Detect which cell encompasses the target text, then output its [x, y] center coordinate. 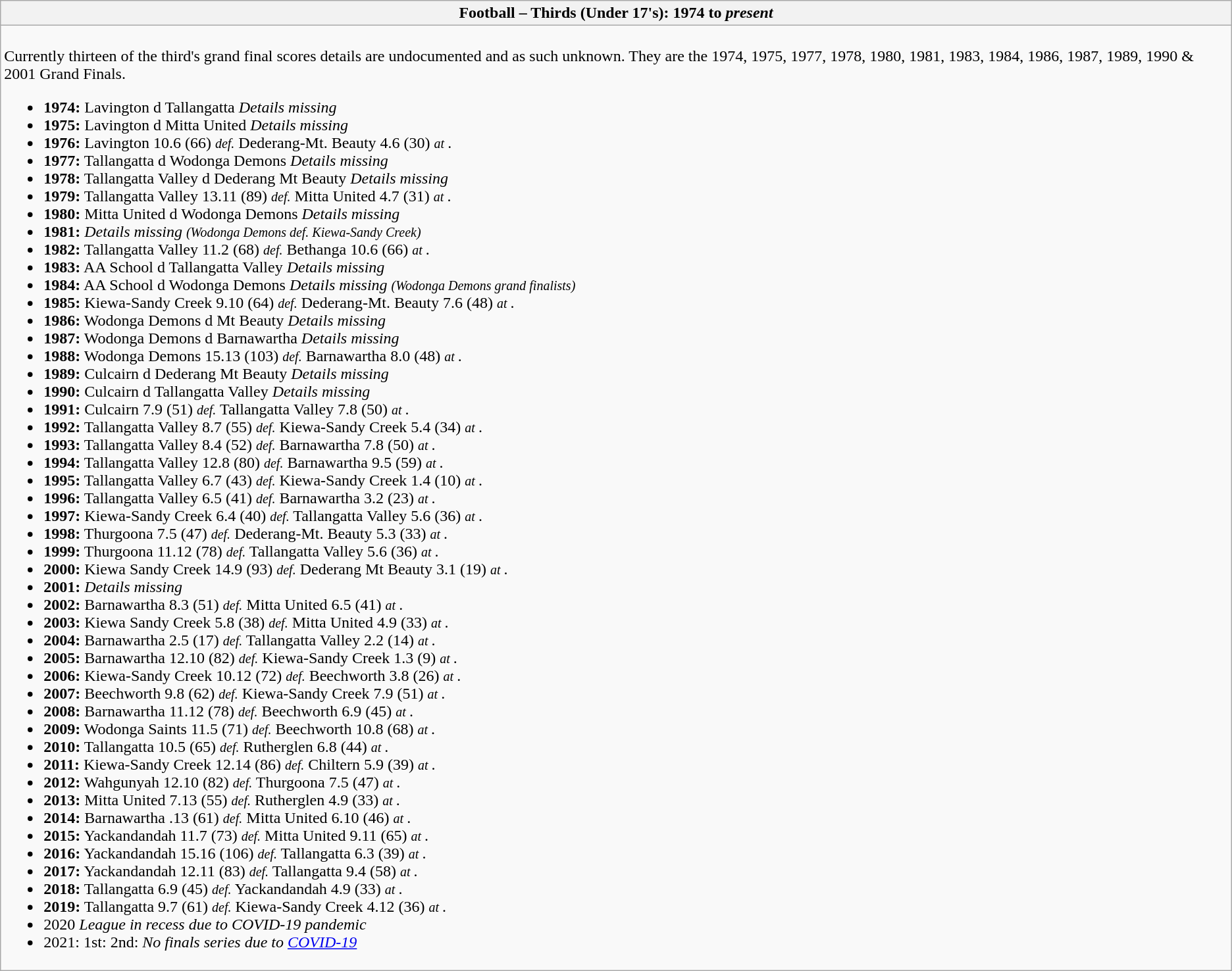
Football – Thirds (Under 17's): 1974 to present [616, 13]
